Identify which cell holds the provided text, then report its [X, Y] central coordinate. 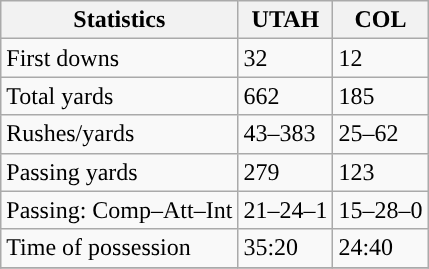
Statistics [120, 20]
12 [380, 58]
662 [286, 96]
185 [380, 96]
COL [380, 20]
First downs [120, 58]
24:40 [380, 248]
43–383 [286, 134]
32 [286, 58]
35:20 [286, 248]
Total yards [120, 96]
Time of possession [120, 248]
Passing: Comp–Att–Int [120, 210]
Passing yards [120, 172]
Rushes/yards [120, 134]
UTAH [286, 20]
21–24–1 [286, 210]
15–28–0 [380, 210]
123 [380, 172]
279 [286, 172]
25–62 [380, 134]
